Pinpoint the cell where the given text exists, returning its (x, y) midpoint coordinate. 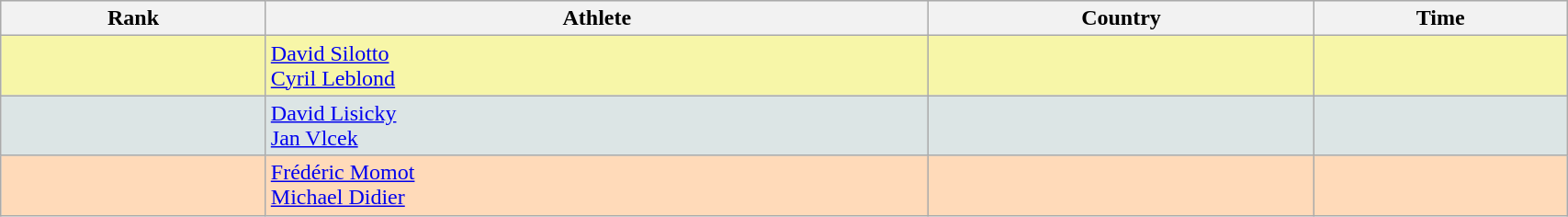
Rank (134, 18)
Country (1121, 18)
Time (1440, 18)
David SilottoCyril Leblond (597, 66)
Frédéric MomotMichael Didier (597, 186)
David LisickyJan Vlcek (597, 125)
Athlete (597, 18)
